Provide the [x, y] coordinate of the cell's center where the given text is located.  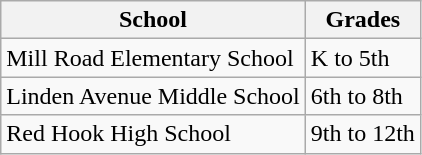
Linden Avenue Middle School [154, 96]
Mill Road Elementary School [154, 58]
Grades [362, 20]
K to 5th [362, 58]
6th to 8th [362, 96]
Red Hook High School [154, 134]
9th to 12th [362, 134]
School [154, 20]
